Locate the cell with the specified text and output its [X, Y] center coordinate. 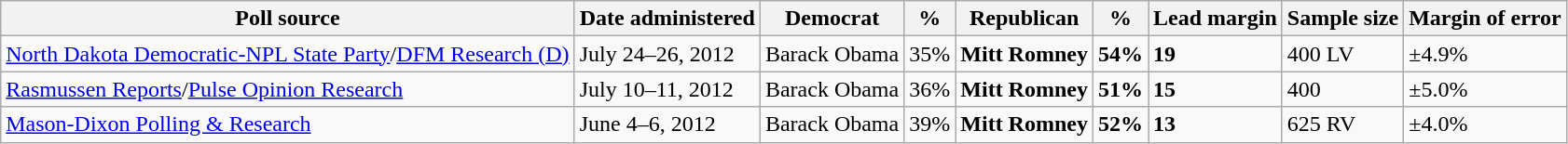
North Dakota Democratic-NPL State Party/DFM Research (D) [287, 54]
Mason-Dixon Polling & Research [287, 124]
52% [1121, 124]
400 [1342, 89]
36% [930, 89]
Sample size [1342, 19]
June 4–6, 2012 [667, 124]
July 24–26, 2012 [667, 54]
Date administered [667, 19]
July 10–11, 2012 [667, 89]
39% [930, 124]
51% [1121, 89]
±5.0% [1486, 89]
54% [1121, 54]
Lead margin [1216, 19]
Poll source [287, 19]
625 RV [1342, 124]
19 [1216, 54]
Republican [1025, 19]
15 [1216, 89]
400 LV [1342, 54]
Margin of error [1486, 19]
Rasmussen Reports/Pulse Opinion Research [287, 89]
±4.0% [1486, 124]
35% [930, 54]
Democrat [832, 19]
±4.9% [1486, 54]
13 [1216, 124]
